Search for the cell housing the specified text and yield its (X, Y) center coordinate. 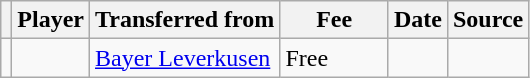
Source (488, 20)
Date (418, 20)
Free (334, 58)
Bayer Leverkusen (185, 58)
Player (51, 20)
Fee (334, 20)
Transferred from (185, 20)
